Provide the [x, y] coordinate of the cell's center where the given text is located.  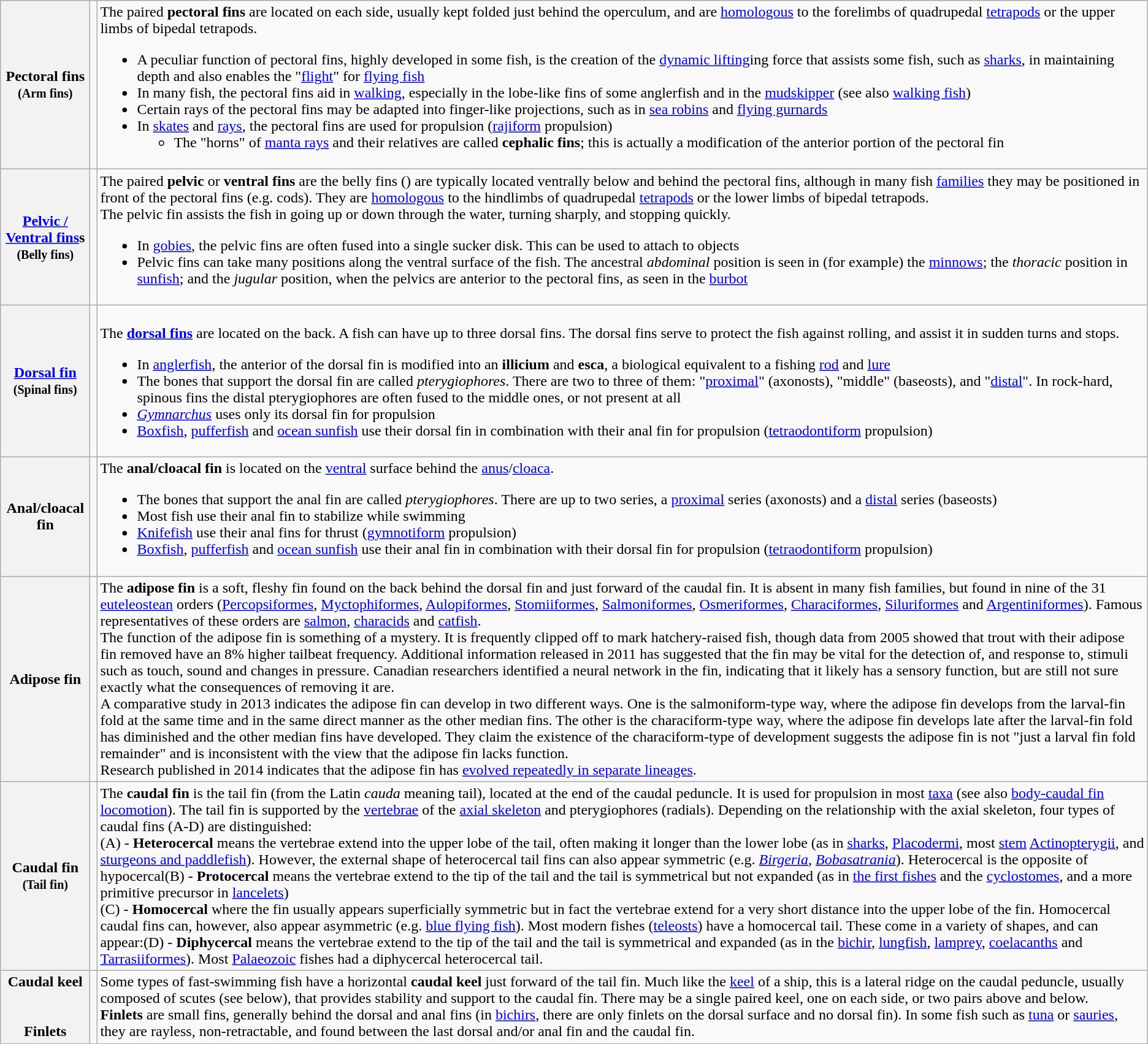
Adipose fin [45, 678]
Caudal fin(Tail fin) [45, 876]
Dorsal fin(Spinal fins) [45, 381]
Caudal keelFinlets [45, 1007]
Pelvic / Ventral finss(Belly fins) [45, 237]
Anal/cloacal fin [45, 516]
Pectoral fins(Arm fins) [45, 85]
